Return (x, y) of the center of cell containing provided text 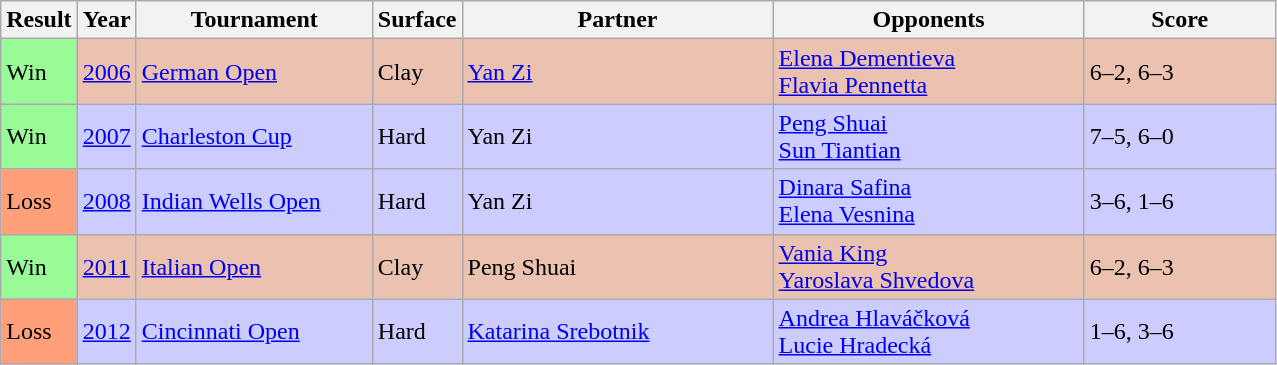
Vania King Yaroslava Shvedova (928, 266)
Charleston Cup (254, 136)
Partner (618, 20)
3–6, 1–6 (1180, 202)
Indian Wells Open (254, 202)
2006 (106, 72)
Peng Shuai Sun Tiantian (928, 136)
Dinara Safina Elena Vesnina (928, 202)
Katarina Srebotnik (618, 332)
Year (106, 20)
Tournament (254, 20)
2012 (106, 332)
Peng Shuai (618, 266)
2011 (106, 266)
1–6, 3–6 (1180, 332)
Andrea Hlaváčková Lucie Hradecká (928, 332)
Score (1180, 20)
2008 (106, 202)
2007 (106, 136)
German Open (254, 72)
7–5, 6–0 (1180, 136)
Result (39, 20)
Surface (417, 20)
Elena Dementieva Flavia Pennetta (928, 72)
Cincinnati Open (254, 332)
Opponents (928, 20)
Italian Open (254, 266)
